Locate the cell with the specified text and output its [X, Y] center coordinate. 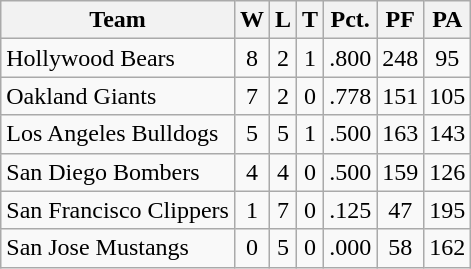
Team [118, 20]
.800 [350, 58]
151 [400, 96]
PF [400, 20]
T [310, 20]
105 [448, 96]
.778 [350, 96]
159 [400, 172]
Hollywood Bears [118, 58]
47 [400, 210]
San Francisco Clippers [118, 210]
PA [448, 20]
Los Angeles Bulldogs [118, 134]
126 [448, 172]
W [252, 20]
San Diego Bombers [118, 172]
58 [400, 248]
Oakland Giants [118, 96]
Pct. [350, 20]
143 [448, 134]
San Jose Mustangs [118, 248]
195 [448, 210]
162 [448, 248]
8 [252, 58]
.000 [350, 248]
.125 [350, 210]
L [284, 20]
95 [448, 58]
163 [400, 134]
248 [400, 58]
